For the text-containing cell, return its midpoint in (X, Y) coordinate format. 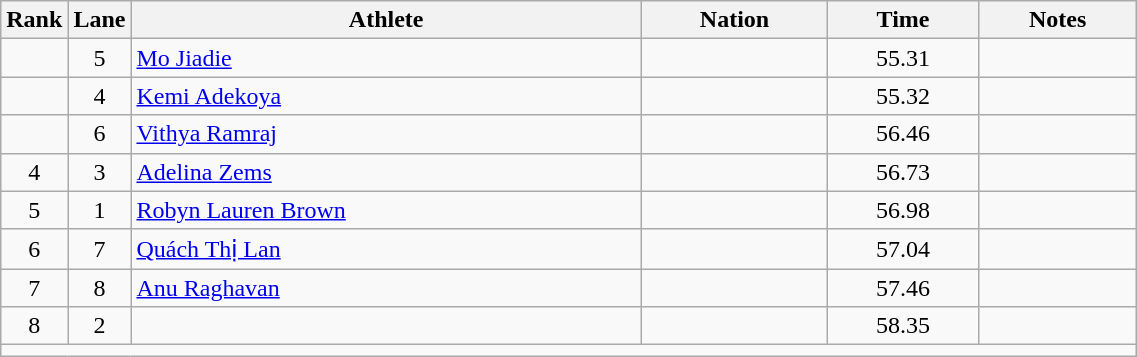
Vithya Ramraj (386, 134)
Quách Thị Lan (386, 249)
58.35 (904, 326)
Nation (734, 20)
Anu Raghavan (386, 288)
Athlete (386, 20)
57.04 (904, 249)
2 (100, 326)
Adelina Zems (386, 172)
Robyn Lauren Brown (386, 210)
57.46 (904, 288)
Lane (100, 20)
55.32 (904, 96)
56.98 (904, 210)
56.46 (904, 134)
Mo Jiadie (386, 58)
Kemi Adekoya (386, 96)
1 (100, 210)
3 (100, 172)
Time (904, 20)
Notes (1057, 20)
Rank (34, 20)
55.31 (904, 58)
56.73 (904, 172)
